Pinpoint the cell where the given text exists, returning its [x, y] midpoint coordinate. 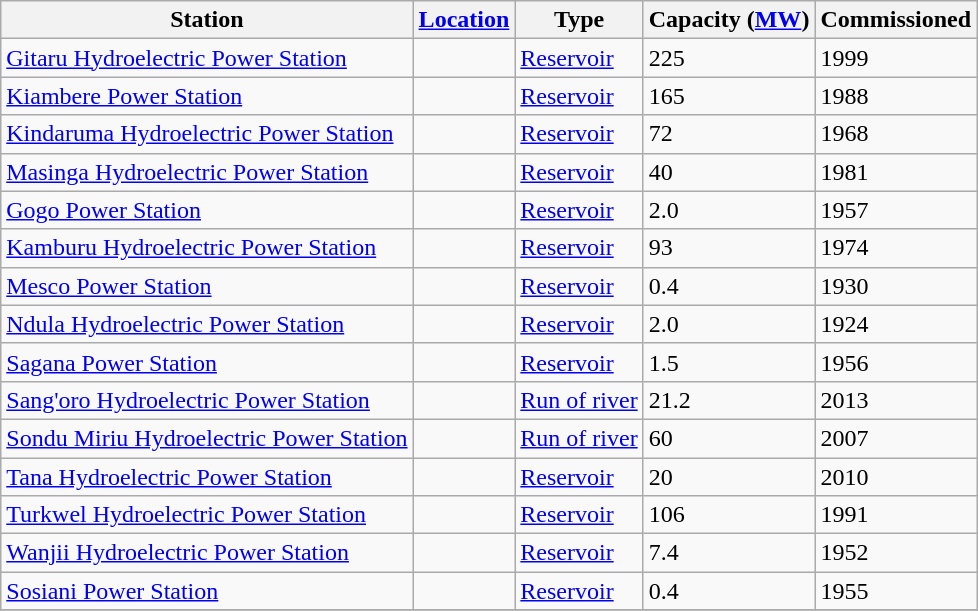
20 [729, 477]
21.2 [729, 400]
Type [579, 20]
40 [729, 172]
60 [729, 438]
Kiambere Power Station [207, 96]
Station [207, 20]
Capacity (MW) [729, 20]
165 [729, 96]
2007 [896, 438]
1957 [896, 210]
225 [729, 58]
1988 [896, 96]
Location [464, 20]
Gogo Power Station [207, 210]
93 [729, 248]
Sang'oro Hydroelectric Power Station [207, 400]
106 [729, 515]
7.4 [729, 553]
Kamburu Hydroelectric Power Station [207, 248]
1974 [896, 248]
72 [729, 134]
1.5 [729, 362]
Gitaru Hydroelectric Power Station [207, 58]
1952 [896, 553]
1968 [896, 134]
1956 [896, 362]
1930 [896, 286]
1999 [896, 58]
Turkwel Hydroelectric Power Station [207, 515]
Mesco Power Station [207, 286]
Sagana Power Station [207, 362]
2013 [896, 400]
Masinga Hydroelectric Power Station [207, 172]
Tana Hydroelectric Power Station [207, 477]
2010 [896, 477]
1981 [896, 172]
Sondu Miriu Hydroelectric Power Station [207, 438]
Ndula Hydroelectric Power Station [207, 324]
Sosiani Power Station [207, 591]
Wanjii Hydroelectric Power Station [207, 553]
1924 [896, 324]
Commissioned [896, 20]
1955 [896, 591]
Kindaruma Hydroelectric Power Station [207, 134]
1991 [896, 515]
